Provide the [X, Y] coordinate of the cell's center where the given text is located.  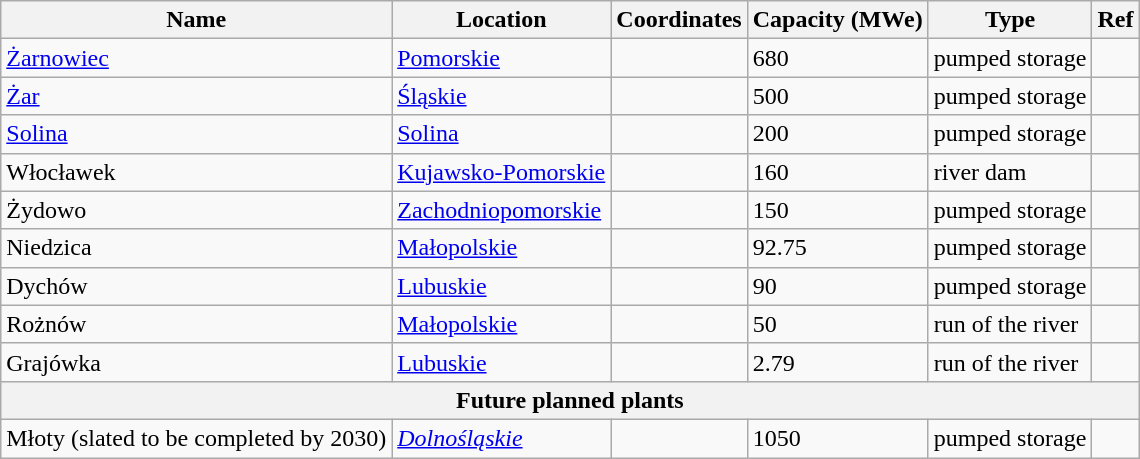
Młoty (slated to be completed by 2030) [196, 438]
Coordinates [679, 20]
160 [838, 172]
92.75 [838, 248]
90 [838, 286]
50 [838, 324]
150 [838, 210]
Type [1010, 20]
Grajówka [196, 362]
Śląskie [502, 96]
Future planned plants [570, 400]
Niedzica [196, 248]
500 [838, 96]
Włocławek [196, 172]
Ref [1116, 20]
Żarnowiec [196, 58]
680 [838, 58]
Name [196, 20]
200 [838, 134]
2.79 [838, 362]
Żydowo [196, 210]
Zachodniopomorskie [502, 210]
Pomorskie [502, 58]
Dychów [196, 286]
Dolnośląskie [502, 438]
Rożnów [196, 324]
Żar [196, 96]
Location [502, 20]
Kujawsko-Pomorskie [502, 172]
Capacity (MWe) [838, 20]
1050 [838, 438]
river dam [1010, 172]
